Provide the [x, y] coordinate of the cell's center where the given text is located.  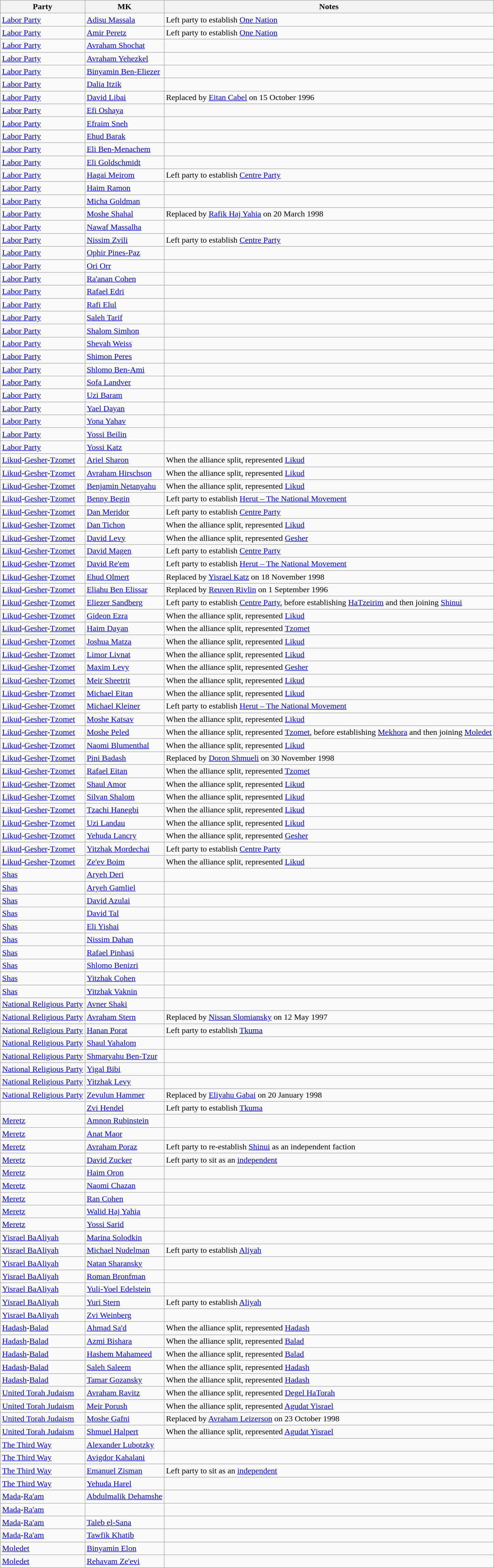
Rafael Eitan [125, 771]
Zvi Hendel [125, 1108]
Alexander Lubotzky [125, 1445]
Azmi Bishara [125, 1341]
Eli Yishai [125, 926]
Yitzhak Vaknin [125, 991]
Limor Livnat [125, 654]
Avraham Yehezkel [125, 59]
Eliahu Ben Elissar [125, 590]
Naomi Chazan [125, 1185]
Party [43, 7]
Yitzhak Cohen [125, 978]
Yossi Sarid [125, 1225]
Shlomo Benizri [125, 965]
Gideon Ezra [125, 616]
Replaced by Doron Shmueli on 30 November 1998 [329, 758]
Michael Eitan [125, 693]
Tawfik Khatib [125, 1535]
Maxim Levy [125, 667]
Replaced by Eliyahu Gabai on 20 January 1998 [329, 1095]
Ahmad Sa'd [125, 1328]
Replaced by Eitan Cabel on 15 October 1996 [329, 97]
Replaced by Reuven Rivlin on 1 September 1996 [329, 590]
Yitzhak Levy [125, 1082]
When the alliance split, represented Tzomet, before establishing Mekhora and then joining Moledet [329, 732]
Ariel Sharon [125, 460]
Yehuda Harel [125, 1484]
Nawaf Massalha [125, 227]
Replaced by Nissan Slomiansky on 12 May 1997 [329, 1017]
Haim Ramon [125, 188]
Moshe Katsav [125, 719]
Avraham Ravitz [125, 1393]
Dalia Itzik [125, 84]
Shaul Amor [125, 784]
Yossi Katz [125, 447]
Amir Peretz [125, 33]
Ze'ev Boim [125, 862]
Naomi Blumenthal [125, 745]
Hagai Meirom [125, 175]
MK [125, 7]
Shaul Yahalom [125, 1043]
Dan Tichon [125, 525]
Ehud Barak [125, 136]
Ori Orr [125, 266]
Avigdor Kahalani [125, 1458]
Adisu Massala [125, 20]
Rehavam Ze'evi [125, 1561]
Avraham Stern [125, 1017]
Replaced by Rafik Haj Yahia on 20 March 1998 [329, 214]
Yossi Beilin [125, 434]
Aryeh Gamliel [125, 888]
Haim Dayan [125, 629]
Nissim Zvili [125, 240]
Tzachi Hanegbi [125, 810]
Shlomo Ben-Ami [125, 369]
Zevulun Hammer [125, 1095]
Dan Meridor [125, 512]
Left party to re-establish Shinui as an independent faction [329, 1147]
Yael Dayan [125, 408]
Efraim Sneh [125, 123]
Nissim Dahan [125, 939]
David Re'em [125, 564]
Taleb el-Sana [125, 1522]
Yuli-Yoel Edelstein [125, 1289]
David Libai [125, 97]
Avraham Shochat [125, 46]
Anat Maor [125, 1134]
Michael Kleiner [125, 706]
Meir Sheetrit [125, 680]
Uzi Baram [125, 395]
Haim Oron [125, 1173]
David Levy [125, 538]
Benjamin Netanyahu [125, 486]
Moshe Shahal [125, 214]
Shmaryahu Ben-Tzur [125, 1056]
Avner Shaki [125, 1004]
David Azulai [125, 901]
Micha Goldman [125, 201]
Shalom Simhon [125, 330]
Rafael Pinhasi [125, 952]
Ran Cohen [125, 1198]
Rafael Edri [125, 292]
Eliezer Sandberg [125, 603]
Meir Porush [125, 1406]
Marina Solodkin [125, 1238]
Amnon Rubinstein [125, 1121]
Binyamin Ben-Eliezer [125, 71]
David Magen [125, 551]
Left party to establish Centre Party, before establishing HaTzeirim and then joining Shinui [329, 603]
Shimon Peres [125, 356]
Ehud Olmert [125, 577]
Shevah Weiss [125, 343]
Roman Bronfman [125, 1276]
Yitzhak Mordechai [125, 849]
Joshua Matza [125, 642]
Ra'anan Cohen [125, 279]
Avraham Hirschson [125, 473]
David Tal [125, 914]
Replaced by Yisrael Katz on 18 November 1998 [329, 577]
Moshe Gafni [125, 1419]
Shmuel Halpert [125, 1432]
Walid Haj Yahia [125, 1212]
David Zucker [125, 1160]
Silvan Shalom [125, 797]
Michael Nudelman [125, 1250]
Efi Oshaya [125, 110]
Eli Goldschmidt [125, 162]
Abdulmalik Dehamshe [125, 1497]
Yuri Stern [125, 1302]
Notes [329, 7]
Moshe Peled [125, 732]
Aryeh Deri [125, 875]
Tamar Gozansky [125, 1380]
Yigal Bibi [125, 1069]
Saleh Tarif [125, 318]
Rafi Elul [125, 305]
Saleh Saleem [125, 1367]
Binyamin Elon [125, 1548]
Sofa Landver [125, 383]
Zvi Weinberg [125, 1315]
Hanan Porat [125, 1030]
Avraham Poraz [125, 1147]
Replaced by Avraham Leizerson on 23 October 1998 [329, 1419]
When the alliance split, represented Degel HaTorah [329, 1393]
Benny Begin [125, 499]
Hashem Mahameed [125, 1354]
Yona Yahav [125, 421]
Ophir Pines-Paz [125, 253]
Yehuda Lancry [125, 836]
Eli Ben-Menachem [125, 149]
Emanuel Zisman [125, 1471]
Natan Sharansky [125, 1263]
Uzi Landau [125, 823]
Pini Badash [125, 758]
